Extract the (x, y) coordinate from the center of the cell holding the provided text.  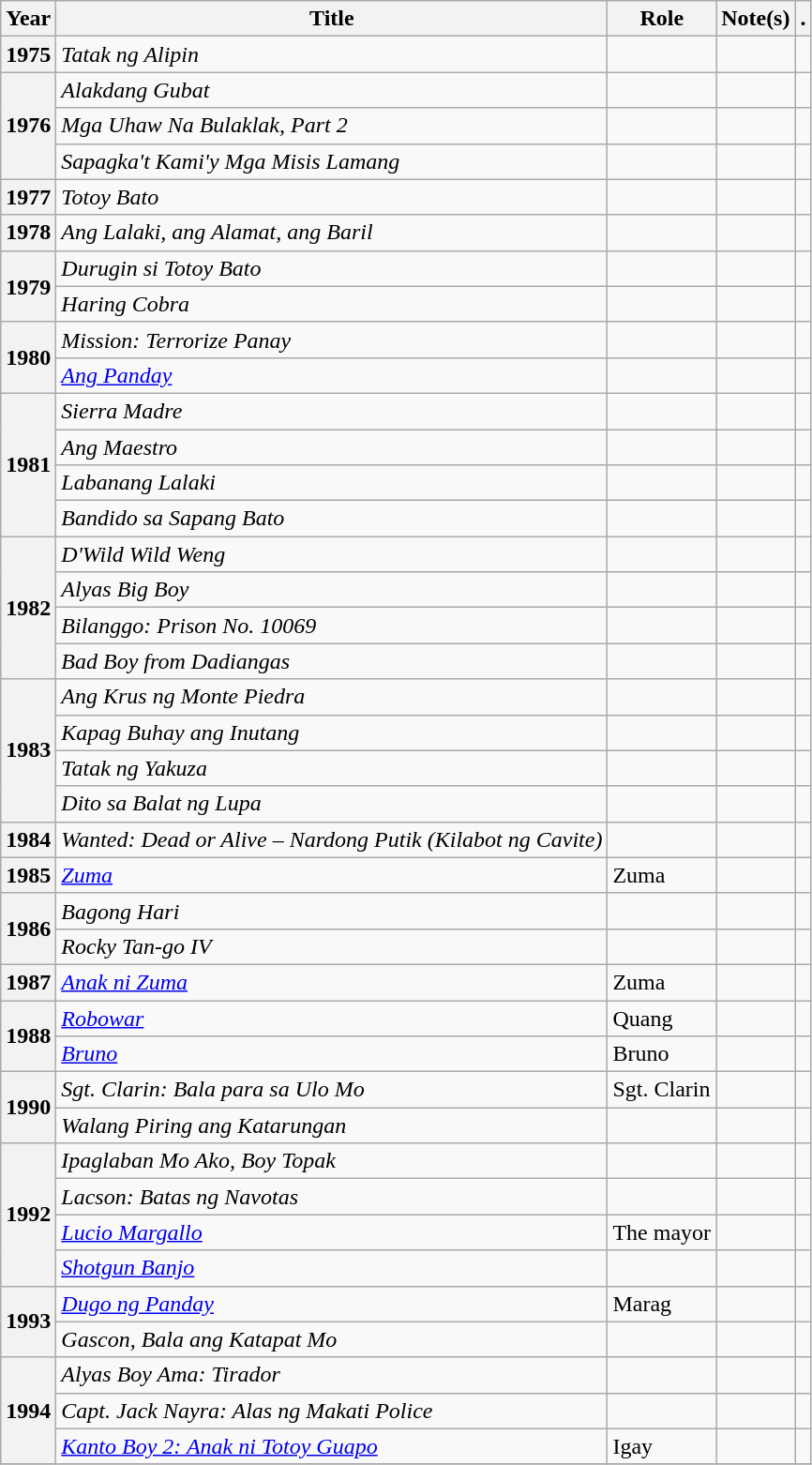
Bagong Hari (332, 911)
Shotgun Banjo (332, 1268)
Igay (662, 1446)
1979 (28, 286)
Ang Lalaki, ang Alamat, ang Baril (332, 233)
Robowar (332, 1018)
The mayor (662, 1232)
Labanang Lalaki (332, 483)
1993 (28, 1322)
Dugo ng Panday (332, 1304)
1985 (28, 875)
Totoy Bato (332, 197)
D'Wild Wild Weng (332, 554)
1984 (28, 839)
Alyas Boy Ama: Tirador (332, 1375)
1976 (28, 126)
Kapag Buhay ang Inutang (332, 732)
Sgt. Clarin (662, 1090)
Bilanggo: Prison No. 10069 (332, 626)
Alyas Big Boy (332, 590)
1977 (28, 197)
1992 (28, 1215)
Capt. Jack Nayra: Alas ng Makati Police (332, 1411)
Walang Piring ang Katarungan (332, 1125)
Alakdang Gubat (332, 90)
Title (332, 19)
1981 (28, 464)
Lucio Margallo (332, 1232)
Ang Maestro (332, 447)
1988 (28, 1035)
Tatak ng Yakuza (332, 768)
1987 (28, 982)
Bandido sa Sapang Bato (332, 519)
Kanto Boy 2: Anak ni Totoy Guapo (332, 1446)
Sgt. Clarin: Bala para sa Ulo Mo (332, 1090)
1986 (28, 929)
Quang (662, 1018)
1975 (28, 54)
Dito sa Balat ng Lupa (332, 804)
Wanted: Dead or Alive – Nardong Putik (Kilabot ng Cavite) (332, 839)
. (803, 19)
1978 (28, 233)
1990 (28, 1108)
1980 (28, 357)
Year (28, 19)
Role (662, 19)
Anak ni Zuma (332, 982)
1983 (28, 750)
Ipaglaban Mo Ako, Boy Topak (332, 1161)
Ang Panday (332, 375)
Bad Boy from Dadiangas (332, 661)
Tatak ng Alipin (332, 54)
1982 (28, 608)
Rocky Tan-go IV (332, 946)
Gascon, Bala ang Katapat Mo (332, 1339)
Mga Uhaw Na Bulaklak, Part 2 (332, 126)
Sapagka't Kami'y Mga Misis Lamang (332, 161)
Durugin si Totoy Bato (332, 268)
Lacson: Batas ng Navotas (332, 1197)
Note(s) (756, 19)
Ang Krus ng Monte Piedra (332, 697)
Sierra Madre (332, 411)
Mission: Terrorize Panay (332, 340)
1994 (28, 1411)
Haring Cobra (332, 304)
Marag (662, 1304)
